Capture the cell that displays the provided text and extract its [x, y] central coordinate. 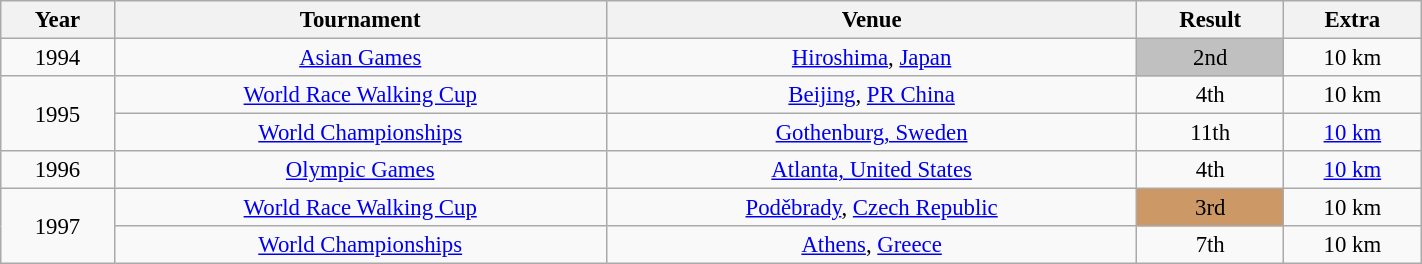
3rd [1210, 208]
Extra [1353, 20]
Asian Games [360, 58]
Beijing, PR China [872, 95]
11th [1210, 133]
Hiroshima, Japan [872, 58]
Atlanta, United States [872, 170]
2nd [1210, 58]
Year [58, 20]
1994 [58, 58]
Result [1210, 20]
1995 [58, 114]
1996 [58, 170]
Tournament [360, 20]
1997 [58, 226]
Olympic Games [360, 170]
7th [1210, 245]
Poděbrady, Czech Republic [872, 208]
Athens, Greece [872, 245]
Venue [872, 20]
Gothenburg, Sweden [872, 133]
